Return [X, Y] of the center of cell containing provided text 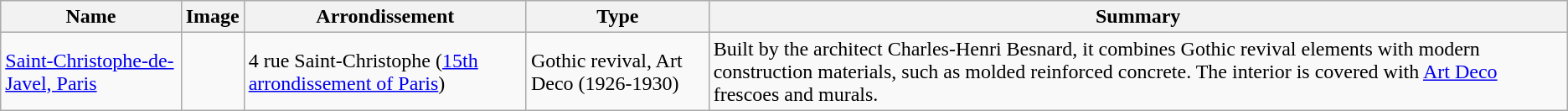
Image [213, 17]
Saint-Christophe-de-Javel, Paris [90, 71]
Arrondissement [385, 17]
Type [617, 17]
Summary [1137, 17]
Name [90, 17]
Gothic revival, Art Deco (1926-1930) [617, 71]
4 rue Saint-Christophe (15th arrondissement of Paris) [385, 71]
